Pinpoint the cell where the given text exists, returning its [x, y] midpoint coordinate. 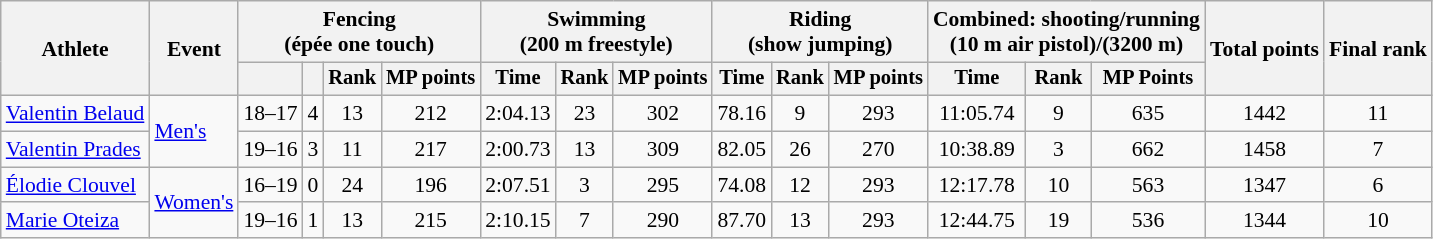
563 [1148, 185]
87.70 [742, 221]
Men's [194, 132]
12:44.75 [977, 221]
Fencing(épée one touch) [359, 32]
1344 [1264, 221]
536 [1148, 221]
295 [662, 185]
0 [314, 185]
Total points [1264, 48]
2:10.15 [518, 221]
302 [662, 114]
74.08 [742, 185]
Event [194, 48]
Athlete [76, 48]
196 [430, 185]
18–17 [270, 114]
1347 [1264, 185]
12 [800, 185]
23 [585, 114]
26 [800, 150]
6 [1378, 185]
212 [430, 114]
Riding(show jumping) [820, 32]
Valentin Prades [76, 150]
662 [1148, 150]
4 [314, 114]
Élodie Clouvel [76, 185]
19 [1058, 221]
1458 [1264, 150]
635 [1148, 114]
24 [352, 185]
82.05 [742, 150]
270 [878, 150]
78.16 [742, 114]
217 [430, 150]
1 [314, 221]
Combined: shooting/running(10 m air pistol)/(3200 m) [1066, 32]
290 [662, 221]
Final rank [1378, 48]
2:00.73 [518, 150]
Women's [194, 202]
16–19 [270, 185]
Valentin Belaud [76, 114]
2:04.13 [518, 114]
1442 [1264, 114]
10:38.89 [977, 150]
309 [662, 150]
12:17.78 [977, 185]
MP Points [1148, 79]
215 [430, 221]
11:05.74 [977, 114]
Marie Oteiza [76, 221]
2:07.51 [518, 185]
Swimming(200 m freestyle) [596, 32]
